Identify which cell holds the provided text, then report its [x, y] central coordinate. 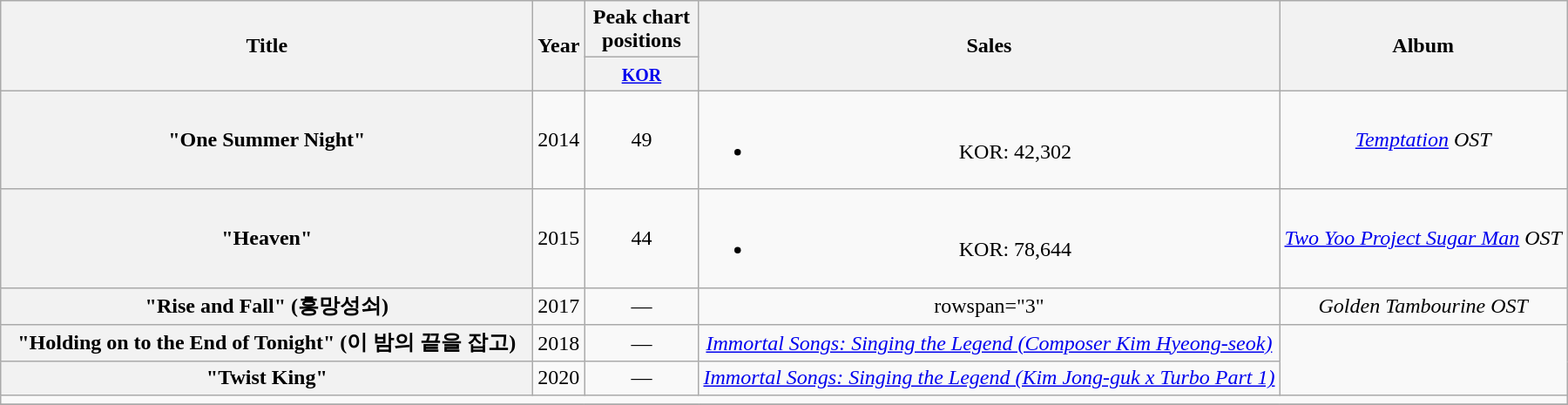
Immortal Songs: Singing the Legend (Kim Jong-guk x Turbo Part 1) [990, 378]
Golden Tambourine OST [1423, 307]
Temptation OST [1423, 139]
44 [641, 239]
2015 [559, 239]
Peak chart positions [641, 30]
Album [1423, 45]
Title [267, 45]
Immortal Songs: Singing the Legend (Composer Kim Hyeong-seok) [990, 343]
"One Summer Night" [267, 139]
rowspan="3" [990, 307]
Two Yoo Project Sugar Man OST [1423, 239]
Sales [990, 45]
Year [559, 45]
49 [641, 139]
2018 [559, 343]
KOR: 42,302 [990, 139]
KOR [641, 74]
2020 [559, 378]
2014 [559, 139]
KOR: 78,644 [990, 239]
"Rise and Fall" (흥망성쇠) [267, 307]
"Heaven" [267, 239]
"Holding on to the End of Tonight" (이 밤의 끝을 잡고) [267, 343]
"Twist King" [267, 378]
2017 [559, 307]
